Search for the cell housing the specified text and yield its [X, Y] center coordinate. 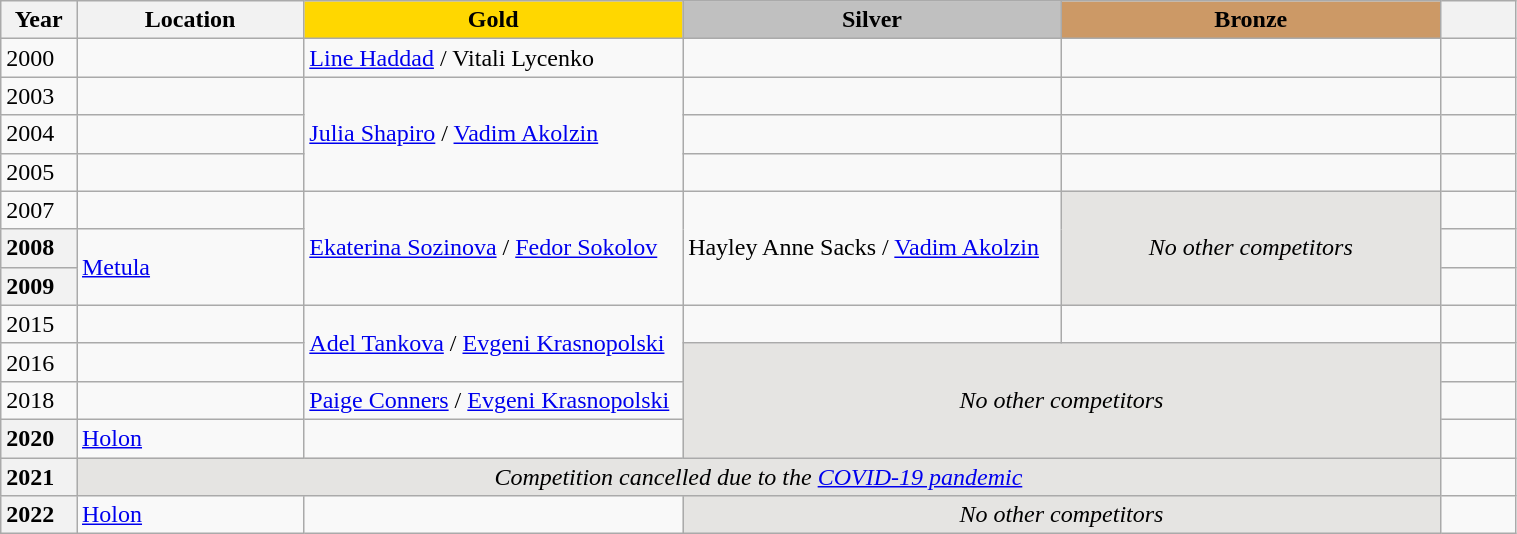
Location [190, 20]
Hayley Anne Sacks / Vadim Akolzin [872, 248]
Silver [872, 20]
2004 [39, 134]
2009 [39, 286]
2022 [39, 515]
Adel Tankova / Evgeni Krasnopolski [494, 343]
2018 [39, 400]
2021 [39, 477]
Line Haddad / Vitali Lycenko [494, 58]
Julia Shapiro / Vadim Akolzin [494, 134]
2008 [39, 248]
2003 [39, 96]
2020 [39, 438]
Ekaterina Sozinova / Fedor Sokolov [494, 248]
Bronze [1250, 20]
2005 [39, 172]
Paige Conners / Evgeni Krasnopolski [494, 400]
2015 [39, 324]
Competition cancelled due to the COVID-19 pandemic [758, 477]
2007 [39, 210]
Gold [494, 20]
Year [39, 20]
Metula [190, 267]
2000 [39, 58]
2016 [39, 362]
